Detect which cell encompasses the target text, then output its [x, y] center coordinate. 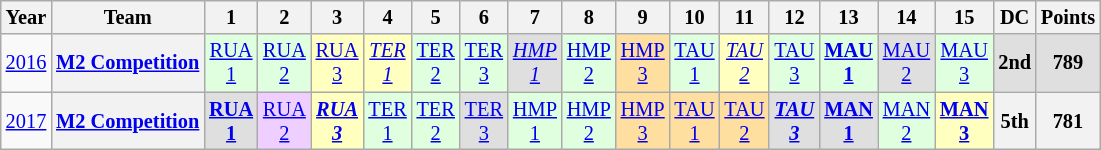
5th [1014, 121]
14 [906, 17]
Team [128, 17]
5 [436, 17]
Points [1068, 17]
2017 [26, 121]
2nd [1014, 63]
4 [387, 17]
2 [284, 17]
15 [964, 17]
MAU1 [848, 63]
11 [744, 17]
DC [1014, 17]
MAU2 [906, 63]
3 [338, 17]
789 [1068, 63]
7 [535, 17]
MAN2 [906, 121]
9 [643, 17]
6 [484, 17]
1 [231, 17]
Year [26, 17]
12 [794, 17]
MAU3 [964, 63]
781 [1068, 121]
2016 [26, 63]
10 [695, 17]
MAN3 [964, 121]
MAN1 [848, 121]
8 [589, 17]
13 [848, 17]
